Determine the (x, y) coordinate at the center of the cell enclosing the given text.  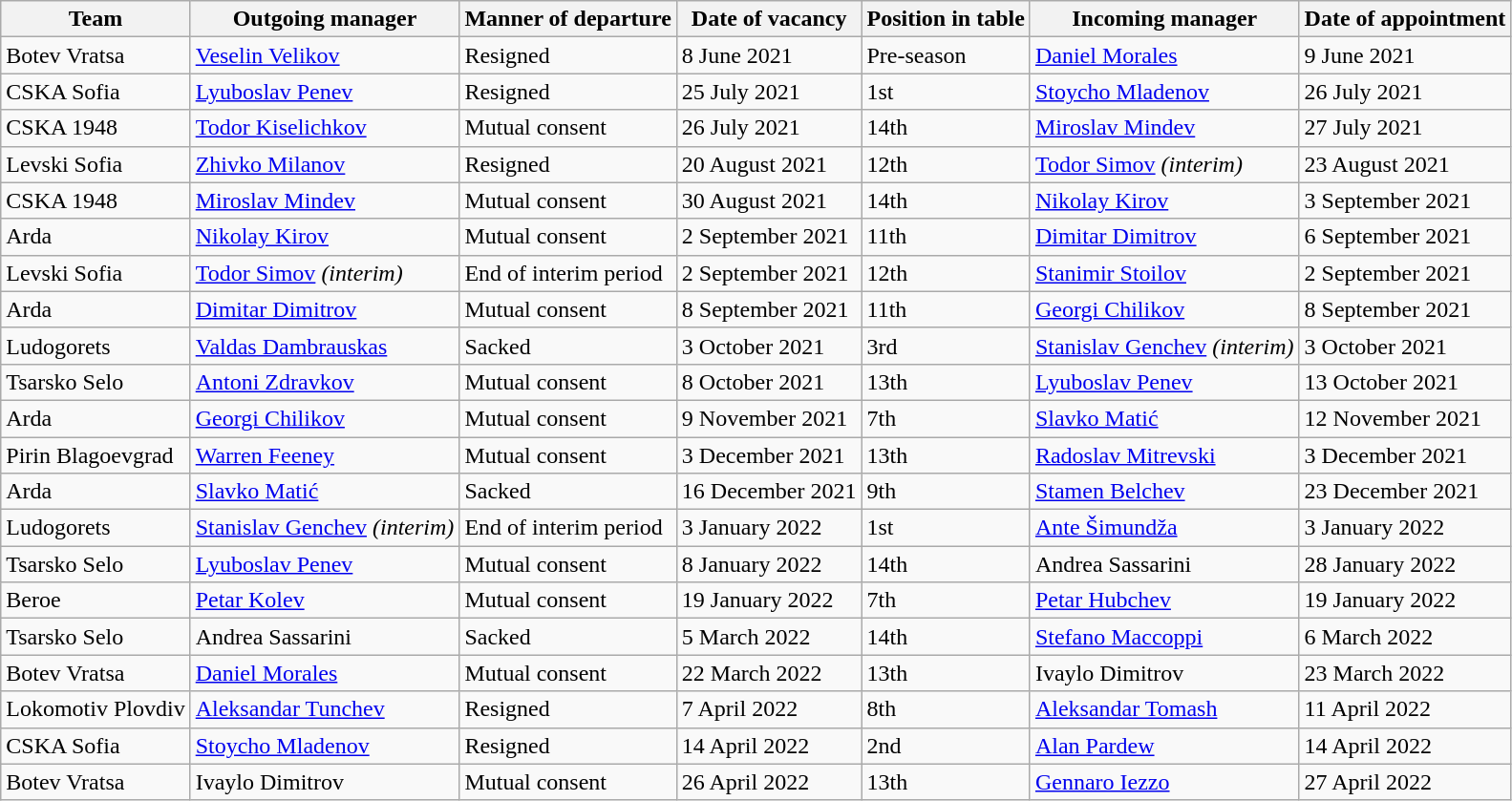
20 August 2021 (769, 164)
Outgoing manager (325, 19)
30 August 2021 (769, 200)
Warren Feeney (325, 455)
2nd (946, 746)
Beroe (96, 601)
Aleksandar Tunchev (325, 709)
Stefano Maccoppi (1164, 637)
Valdas Dambrauskas (325, 346)
13 October 2021 (1405, 382)
Lokomotiv Plovdiv (96, 709)
Gennaro Iezzo (1164, 782)
Position in table (946, 19)
9th (946, 492)
3 September 2021 (1405, 200)
26 April 2022 (769, 782)
Zhivko Milanov (325, 164)
Veselin Velikov (325, 55)
27 April 2022 (1405, 782)
Petar Kolev (325, 601)
Stanimir Stoilov (1164, 273)
Pirin Blagoevgrad (96, 455)
Incoming manager (1164, 19)
Petar Hubchev (1164, 601)
3rd (946, 346)
8th (946, 709)
7 April 2022 (769, 709)
Todor Kiselichkov (325, 128)
28 January 2022 (1405, 564)
Date of appointment (1405, 19)
23 December 2021 (1405, 492)
22 March 2022 (769, 673)
Manner of departure (567, 19)
9 June 2021 (1405, 55)
12 November 2021 (1405, 418)
25 July 2021 (769, 92)
Date of vacancy (769, 19)
11 April 2022 (1405, 709)
23 August 2021 (1405, 164)
23 March 2022 (1405, 673)
5 March 2022 (769, 637)
27 July 2021 (1405, 128)
8 January 2022 (769, 564)
Radoslav Mitrevski (1164, 455)
6 September 2021 (1405, 237)
Pre-season (946, 55)
8 October 2021 (769, 382)
8 June 2021 (769, 55)
Alan Pardew (1164, 746)
9 November 2021 (769, 418)
Team (96, 19)
Ante Šimundža (1164, 528)
Antoni Zdravkov (325, 382)
Aleksandar Tomash (1164, 709)
Stamen Belchev (1164, 492)
16 December 2021 (769, 492)
6 March 2022 (1405, 637)
